Find where the given text appears and provide that cell's center as [X, Y] coordinate. 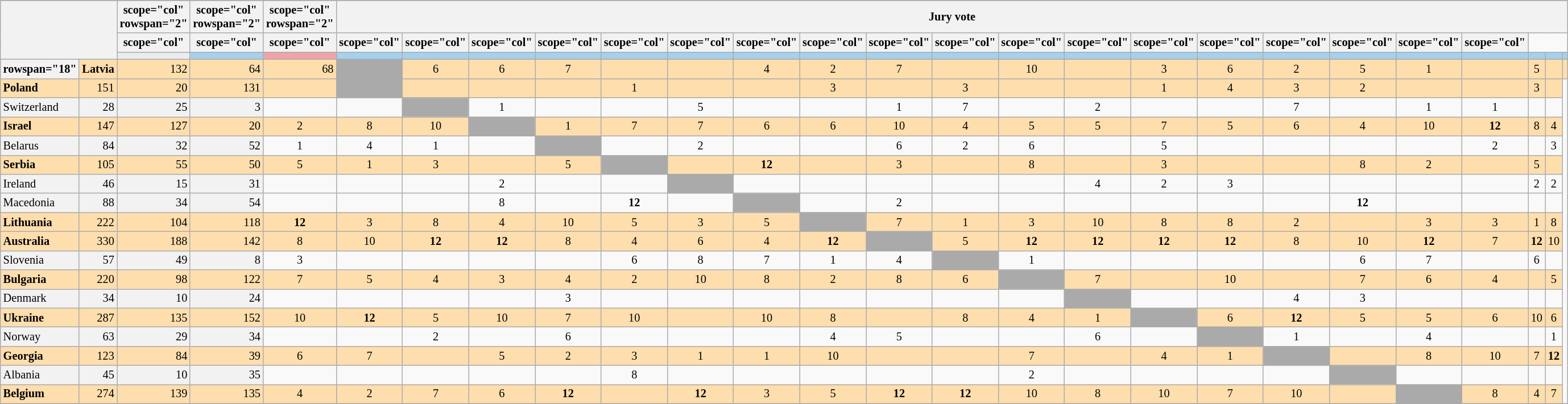
131 [226, 88]
88 [98, 203]
25 [154, 107]
98 [154, 280]
52 [226, 145]
Norway [40, 337]
54 [226, 203]
287 [98, 318]
39 [226, 356]
24 [226, 298]
15 [154, 184]
32 [154, 145]
55 [154, 165]
152 [226, 318]
220 [98, 280]
Belarus [40, 145]
118 [226, 222]
Macedonia [40, 203]
57 [98, 260]
49 [154, 260]
rowspan="18" [40, 69]
139 [154, 394]
63 [98, 337]
104 [154, 222]
Bulgaria [40, 280]
64 [226, 69]
274 [98, 394]
Georgia [40, 356]
Belgium [40, 394]
127 [154, 126]
Ukraine [40, 318]
330 [98, 241]
Switzerland [40, 107]
68 [300, 69]
Poland [40, 88]
31 [226, 184]
Lithuania [40, 222]
Albania [40, 375]
188 [154, 241]
142 [226, 241]
Ireland [40, 184]
45 [98, 375]
28 [98, 107]
132 [154, 69]
50 [226, 165]
222 [98, 222]
35 [226, 375]
Slovenia [40, 260]
Denmark [40, 298]
29 [154, 337]
Serbia [40, 165]
Latvia [98, 69]
123 [98, 356]
Israel [40, 126]
105 [98, 165]
151 [98, 88]
Australia [40, 241]
Jury vote [952, 16]
147 [98, 126]
122 [226, 280]
46 [98, 184]
